Find where the given text appears and provide that cell's center as (X, Y) coordinate. 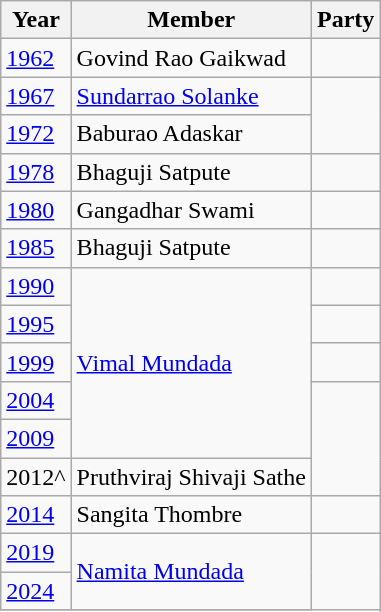
2009 (36, 438)
Sundarrao Solanke (191, 96)
1980 (36, 210)
2004 (36, 400)
2012^ (36, 477)
Baburao Adaskar (191, 134)
Pruthviraj Shivaji Sathe (191, 477)
1999 (36, 362)
1995 (36, 324)
1978 (36, 172)
1972 (36, 134)
Vimal Mundada (191, 362)
Year (36, 20)
Member (191, 20)
Namita Mundada (191, 572)
Party (345, 20)
1990 (36, 286)
1967 (36, 96)
1962 (36, 58)
Sangita Thombre (191, 515)
Gangadhar Swami (191, 210)
2019 (36, 553)
1985 (36, 248)
Govind Rao Gaikwad (191, 58)
2014 (36, 515)
2024 (36, 591)
